Detect which cell encompasses the target text, then output its [x, y] center coordinate. 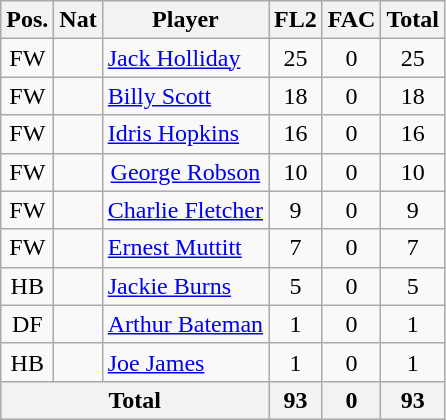
Jack Holliday [185, 58]
Pos. [28, 20]
Player [185, 20]
DF [28, 324]
George Robson [185, 172]
Charlie Fletcher [185, 210]
Ernest Muttitt [185, 248]
Joe James [185, 362]
Nat [78, 20]
Idris Hopkins [185, 134]
Jackie Burns [185, 286]
Billy Scott [185, 96]
FAC [352, 20]
Arthur Bateman [185, 324]
FL2 [296, 20]
